Provide the (x, y) coordinate of the cell's center where the given text is located.  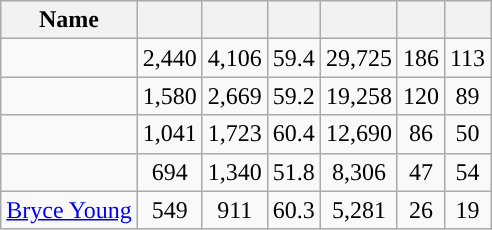
19 (467, 210)
4,106 (234, 58)
2,669 (234, 96)
51.8 (294, 172)
8,306 (358, 172)
1,041 (170, 134)
26 (420, 210)
Bryce Young (69, 210)
549 (170, 210)
113 (467, 58)
5,281 (358, 210)
50 (467, 134)
86 (420, 134)
Name (69, 20)
1,723 (234, 134)
60.4 (294, 134)
47 (420, 172)
12,690 (358, 134)
2,440 (170, 58)
694 (170, 172)
1,340 (234, 172)
60.3 (294, 210)
186 (420, 58)
29,725 (358, 58)
89 (467, 96)
59.4 (294, 58)
54 (467, 172)
120 (420, 96)
19,258 (358, 96)
59.2 (294, 96)
1,580 (170, 96)
911 (234, 210)
